Return the [X, Y] coordinate for the center point of the cell that contains the specified text.  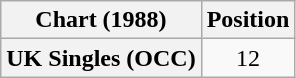
Chart (1988) [101, 20]
12 [248, 58]
Position [248, 20]
UK Singles (OCC) [101, 58]
